Provide the [X, Y] coordinate of the cell's center where the given text is located.  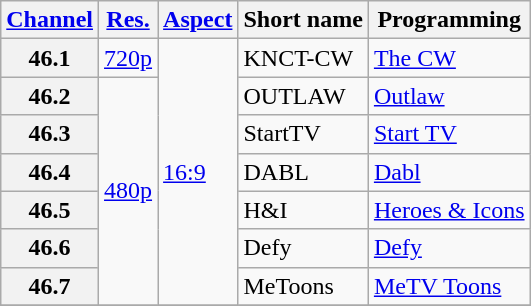
720p [128, 58]
16:9 [198, 172]
46.6 [50, 248]
StartTV [303, 134]
DABL [303, 172]
Short name [303, 20]
46.2 [50, 96]
H&I [303, 210]
Res. [128, 20]
Programming [449, 20]
Channel [50, 20]
46.7 [50, 286]
480p [128, 191]
MeToons [303, 286]
MeTV Toons [449, 286]
46.4 [50, 172]
The CW [449, 58]
Start TV [449, 134]
Heroes & Icons [449, 210]
Dabl [449, 172]
Outlaw [449, 96]
46.1 [50, 58]
OUTLAW [303, 96]
46.3 [50, 134]
Aspect [198, 20]
46.5 [50, 210]
KNCT-CW [303, 58]
